Return the (X, Y) coordinate for the center point of the cell that contains the specified text.  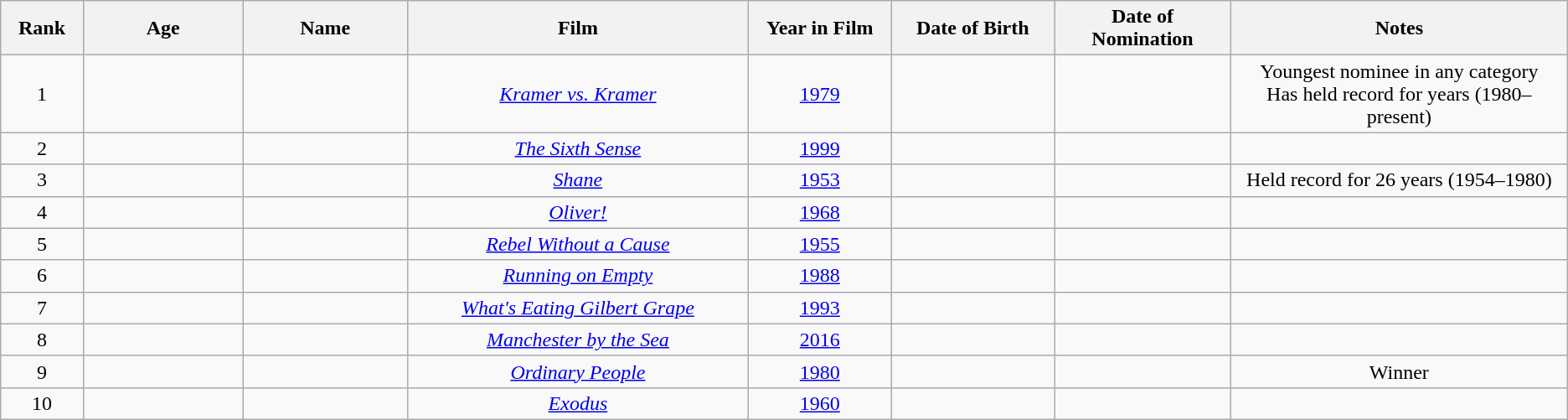
2016 (820, 340)
Rank (42, 29)
1960 (820, 403)
1993 (820, 308)
Kramer vs. Kramer (578, 94)
Held record for 26 years (1954–1980) (1399, 180)
9 (42, 371)
Name (325, 29)
1979 (820, 94)
1 (42, 94)
Year in Film (820, 29)
Exodus (578, 403)
Ordinary People (578, 371)
1999 (820, 148)
1955 (820, 244)
1980 (820, 371)
3 (42, 180)
6 (42, 276)
Oliver! (578, 212)
1988 (820, 276)
Film (578, 29)
Winner (1399, 371)
Age (162, 29)
Youngest nominee in any categoryHas held record for years (1980–present) (1399, 94)
Rebel Without a Cause (578, 244)
5 (42, 244)
What's Eating Gilbert Grape (578, 308)
2 (42, 148)
7 (42, 308)
4 (42, 212)
Manchester by the Sea (578, 340)
1953 (820, 180)
The Sixth Sense (578, 148)
8 (42, 340)
10 (42, 403)
Running on Empty (578, 276)
Date of Birth (973, 29)
Shane (578, 180)
Date of Nomination (1142, 29)
1968 (820, 212)
Notes (1399, 29)
